Return (X, Y) of the center of cell containing provided text 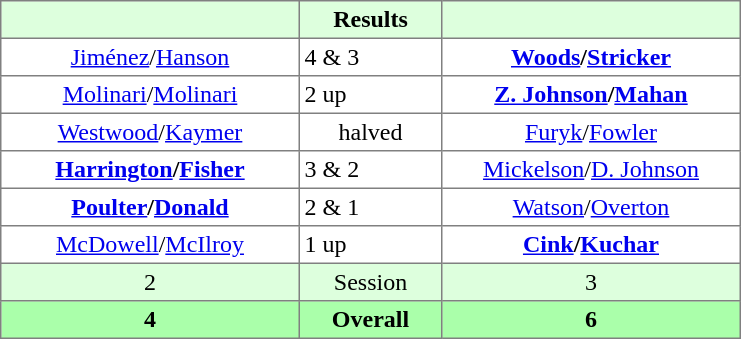
Cink/Kuchar (591, 245)
1 up (370, 245)
4 & 3 (370, 57)
Results (370, 20)
3 & 2 (370, 170)
Harrington/Fisher (150, 170)
Session (370, 282)
Watson/Overton (591, 207)
Overall (370, 320)
3 (591, 282)
4 (150, 320)
Jiménez/Hanson (150, 57)
Mickelson/D. Johnson (591, 170)
Woods/Stricker (591, 57)
Poulter/Donald (150, 207)
6 (591, 320)
2 (150, 282)
Molinari/Molinari (150, 95)
McDowell/McIlroy (150, 245)
Z. Johnson/Mahan (591, 95)
Furyk/Fowler (591, 132)
halved (370, 132)
2 up (370, 95)
Westwood/Kaymer (150, 132)
2 & 1 (370, 207)
